Extract the [x, y] coordinate from the center of the cell holding the provided text.  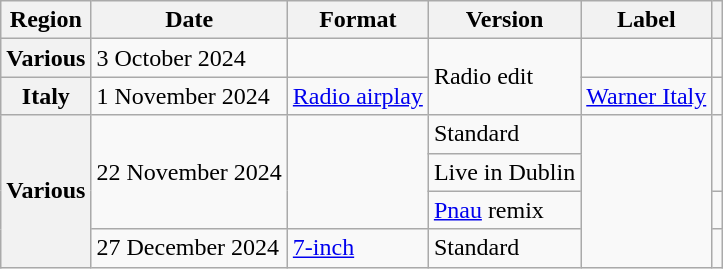
Live in Dublin [504, 172]
1 November 2024 [189, 96]
Warner Italy [646, 96]
Date [189, 20]
7-inch [358, 248]
Radio airplay [358, 96]
27 December 2024 [189, 248]
Italy [46, 96]
Label [646, 20]
Version [504, 20]
22 November 2024 [189, 172]
Format [358, 20]
Pnau remix [504, 210]
Region [46, 20]
3 October 2024 [189, 58]
Radio edit [504, 77]
